Identify which cell holds the provided text, then report its (X, Y) central coordinate. 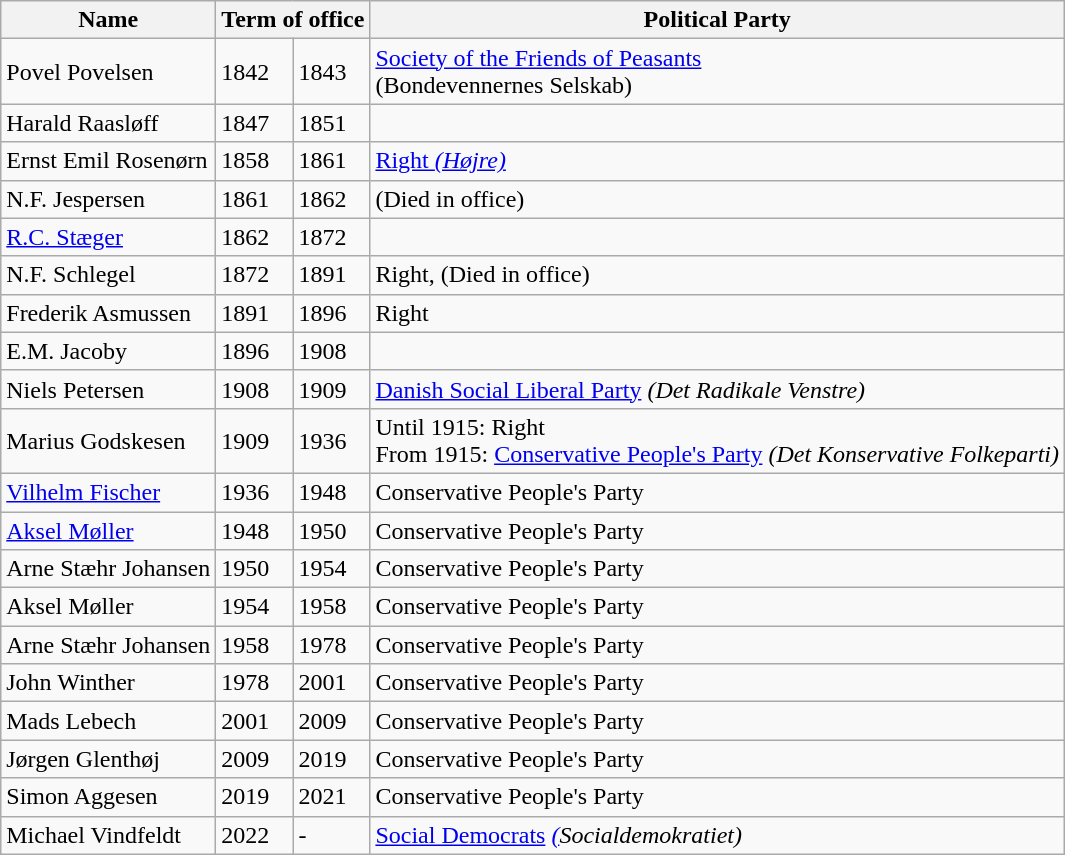
Harald Raasløff (108, 123)
Social Democrats (Socialdemokratiet) (718, 835)
1842 (254, 72)
Term of office (293, 20)
Michael Vindfeldt (108, 835)
Povel Povelsen (108, 72)
1858 (254, 161)
Until 1915: RightFrom 1915: Conservative People's Party (Det Konservative Folkeparti) (718, 440)
John Winther (108, 683)
2022 (254, 835)
Right (Højre) (718, 161)
Jørgen Glenthøj (108, 759)
Marius Godskesen (108, 440)
Political Party (718, 20)
2021 (332, 797)
Society of the Friends of Peasants(Bondevennernes Selskab) (718, 72)
(Died in office) (718, 199)
- (332, 835)
Ernst Emil Rosenørn (108, 161)
1851 (332, 123)
Right (718, 313)
1843 (332, 72)
Frederik Asmussen (108, 313)
Vilhelm Fischer (108, 492)
N.F. Jespersen (108, 199)
Mads Lebech (108, 721)
Right, (Died in office) (718, 275)
R.C. Stæger (108, 237)
1847 (254, 123)
Niels Petersen (108, 389)
N.F. Schlegel (108, 275)
Danish Social Liberal Party (Det Radikale Venstre) (718, 389)
Name (108, 20)
E.M. Jacoby (108, 351)
Simon Aggesen (108, 797)
